Capture the cell that displays the provided text and extract its (x, y) central coordinate. 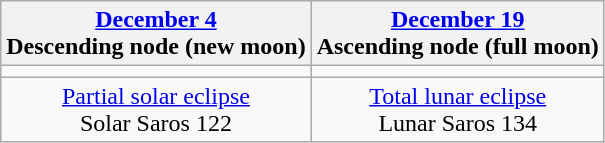
December 19Ascending node (full moon) (458, 34)
Partial solar eclipseSolar Saros 122 (156, 110)
December 4Descending node (new moon) (156, 34)
Total lunar eclipseLunar Saros 134 (458, 110)
